Capture the cell that displays the provided text and extract its (x, y) central coordinate. 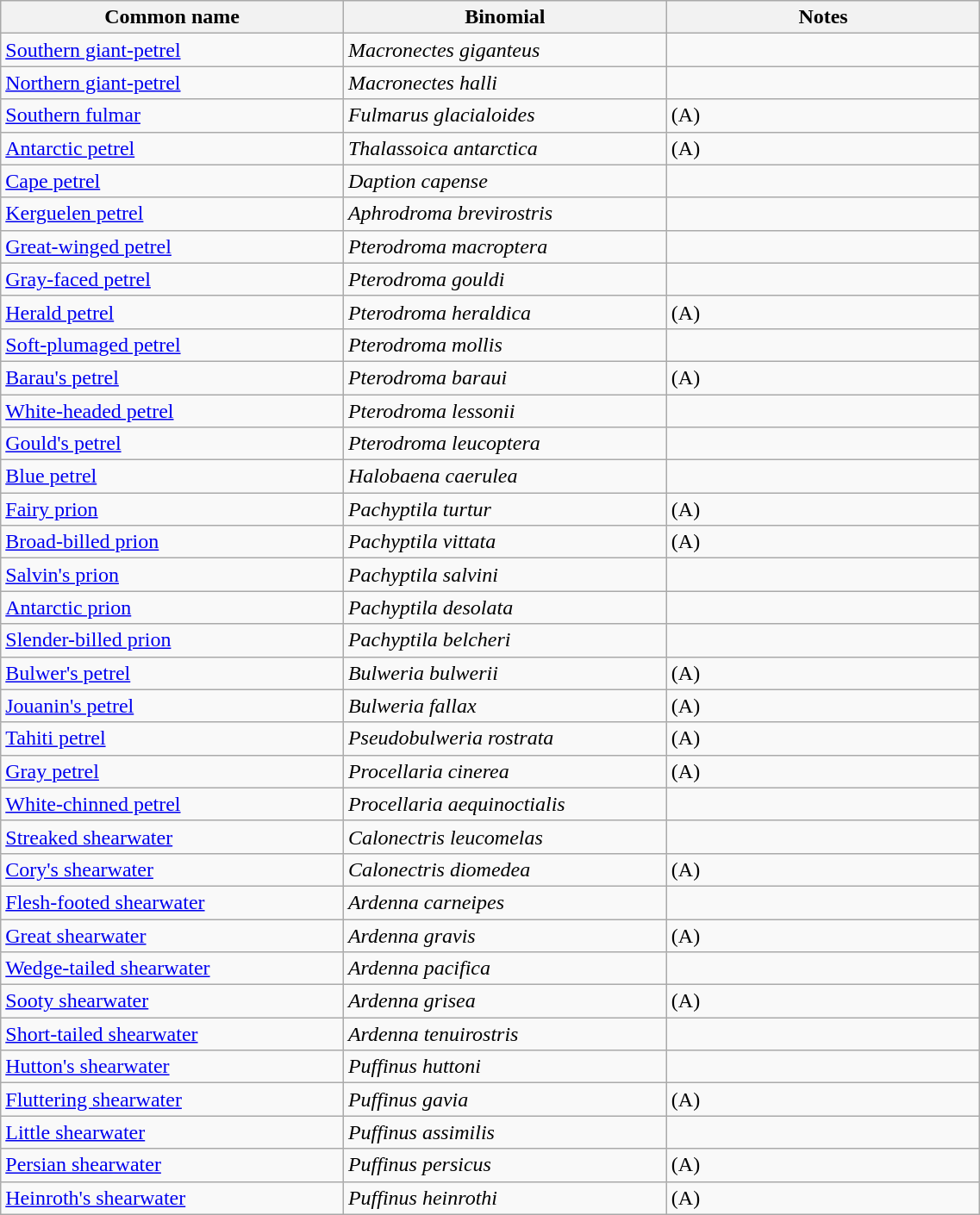
Puffinus assimilis (505, 1132)
Procellaria aequinoctialis (505, 804)
Common name (172, 17)
Northern giant-petrel (172, 83)
Pachyptila turtur (505, 509)
Slender-billed prion (172, 640)
Puffinus persicus (505, 1165)
Fulmarus glacialoides (505, 115)
Ardenna tenuirostris (505, 1034)
Salvin's prion (172, 575)
Procellaria cinerea (505, 771)
Puffinus huttoni (505, 1067)
Kerguelen petrel (172, 214)
Antarctic petrel (172, 148)
Blue petrel (172, 477)
Bulweria fallax (505, 706)
Southern fulmar (172, 115)
Ardenna grisea (505, 1001)
Tahiti petrel (172, 738)
Notes (823, 17)
Macronectes giganteus (505, 50)
Short-tailed shearwater (172, 1034)
Barau's petrel (172, 377)
Great-winged petrel (172, 246)
Southern giant-petrel (172, 50)
Persian shearwater (172, 1165)
Cory's shearwater (172, 869)
Ardenna gravis (505, 935)
Pterodroma lessonii (505, 411)
Fluttering shearwater (172, 1100)
Calonectris diomedea (505, 869)
Pterodroma leucoptera (505, 444)
Puffinus heinrothi (505, 1198)
Pterodroma macroptera (505, 246)
Pachyptila belcheri (505, 640)
Thalassoica antarctica (505, 148)
Hutton's shearwater (172, 1067)
Jouanin's petrel (172, 706)
Aphrodroma brevirostris (505, 214)
Puffinus gavia (505, 1100)
Sooty shearwater (172, 1001)
Ardenna pacifica (505, 969)
Calonectris leucomelas (505, 837)
Fairy prion (172, 509)
Herald petrel (172, 312)
Little shearwater (172, 1132)
Gould's petrel (172, 444)
Pachyptila vittata (505, 542)
White-chinned petrel (172, 804)
Antarctic prion (172, 607)
Binomial (505, 17)
Flesh-footed shearwater (172, 902)
Broad-billed prion (172, 542)
Bulwer's petrel (172, 673)
Macronectes halli (505, 83)
Streaked shearwater (172, 837)
Great shearwater (172, 935)
Pachyptila salvini (505, 575)
Pseudobulweria rostrata (505, 738)
Ardenna carneipes (505, 902)
Heinroth's shearwater (172, 1198)
Pterodroma baraui (505, 377)
Bulweria bulwerii (505, 673)
Pterodroma gouldi (505, 279)
Gray petrel (172, 771)
Cape petrel (172, 181)
White-headed petrel (172, 411)
Gray-faced petrel (172, 279)
Soft-plumaged petrel (172, 345)
Pachyptila desolata (505, 607)
Wedge-tailed shearwater (172, 969)
Pterodroma heraldica (505, 312)
Pterodroma mollis (505, 345)
Daption capense (505, 181)
Halobaena caerulea (505, 477)
